Scan for the cell matching the given text and deliver its (x, y) coordinate at center. 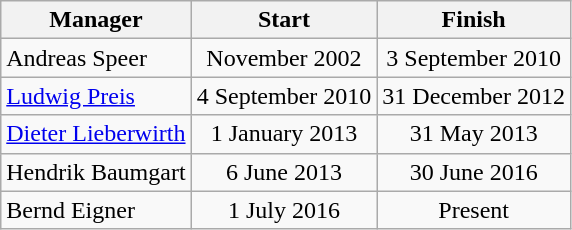
Manager (96, 20)
Present (474, 210)
Finish (474, 20)
Ludwig Preis (96, 96)
Andreas Speer (96, 58)
31 May 2013 (474, 134)
November 2002 (284, 58)
6 June 2013 (284, 172)
Dieter Lieberwirth (96, 134)
Bernd Eigner (96, 210)
Hendrik Baumgart (96, 172)
1 July 2016 (284, 210)
30 June 2016 (474, 172)
1 January 2013 (284, 134)
Start (284, 20)
4 September 2010 (284, 96)
31 December 2012 (474, 96)
3 September 2010 (474, 58)
